Provide the [X, Y] coordinate of the cell's center where the given text is located.  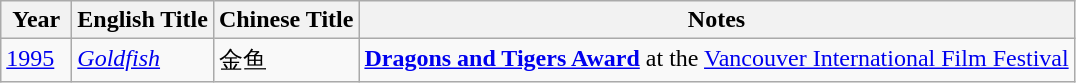
1995 [36, 60]
Chinese Title [286, 20]
金鱼 [286, 60]
Year [36, 20]
Notes [716, 20]
Goldfish [143, 60]
English Title [143, 20]
Dragons and Tigers Award at the Vancouver International Film Festival [716, 60]
